Provide the [X, Y] coordinate of the cell's center where the given text is located.  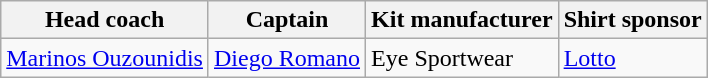
Kit manufacturer [462, 20]
Captain [286, 20]
Shirt sponsor [632, 20]
Lotto [632, 58]
Diego Romano [286, 58]
Marinos Ouzounidis [105, 58]
Head coach [105, 20]
Eye Sportwear [462, 58]
